Scan for the cell matching the given text and deliver its (x, y) coordinate at center. 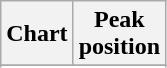
Peakposition (119, 34)
Chart (37, 34)
